Provide the (x, y) coordinate of the cell's center where the given text is located.  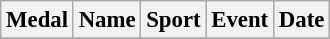
Date (301, 20)
Event (240, 20)
Medal (38, 20)
Name (107, 20)
Sport (174, 20)
